Output the [X, Y] coordinate of the center of the cell containing the given text.  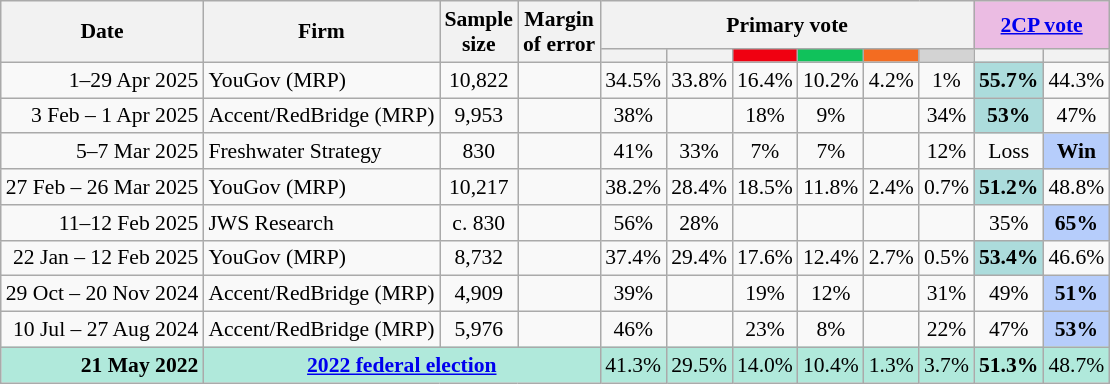
8,732 [479, 258]
34.5% [633, 80]
10.4% [831, 365]
Win [1076, 152]
28.4% [699, 187]
Date [102, 32]
22% [946, 330]
18.5% [765, 187]
Samplesize [479, 32]
29.5% [699, 365]
28% [699, 223]
Freshwater Strategy [321, 152]
1–29 Apr 2025 [102, 80]
27 Feb – 26 Mar 2025 [102, 187]
9% [831, 116]
10 Jul – 27 Aug 2024 [102, 330]
11–12 Feb 2025 [102, 223]
33.8% [699, 80]
38% [633, 116]
21 May 2022 [102, 365]
5,976 [479, 330]
Loss [1008, 152]
46.6% [1076, 258]
3.7% [946, 365]
51% [1076, 294]
JWS Research [321, 223]
4.2% [892, 80]
22 Jan – 12 Feb 2025 [102, 258]
56% [633, 223]
2CP vote [1042, 25]
4,909 [479, 294]
17.6% [765, 258]
37.4% [633, 258]
14.0% [765, 365]
51.3% [1008, 365]
Primary vote [787, 25]
8% [831, 330]
29 Oct – 20 Nov 2024 [102, 294]
10.2% [831, 80]
3 Feb – 1 Apr 2025 [102, 116]
49% [1008, 294]
53.4% [1008, 258]
11.8% [831, 187]
34% [946, 116]
0.5% [946, 258]
2022 federal election [402, 365]
19% [765, 294]
12.4% [831, 258]
Firm [321, 32]
39% [633, 294]
16.4% [765, 80]
55.7% [1008, 80]
48.7% [1076, 365]
38.2% [633, 187]
0.7% [946, 187]
830 [479, 152]
41.3% [633, 365]
29.4% [699, 258]
41% [633, 152]
31% [946, 294]
35% [1008, 223]
10,217 [479, 187]
18% [765, 116]
c. 830 [479, 223]
5–7 Mar 2025 [102, 152]
10,822 [479, 80]
23% [765, 330]
1% [946, 80]
1.3% [892, 365]
Marginof error [559, 32]
46% [633, 330]
2.4% [892, 187]
33% [699, 152]
51.2% [1008, 187]
9,953 [479, 116]
2.7% [892, 258]
44.3% [1076, 80]
48.8% [1076, 187]
65% [1076, 223]
